Determine the (X, Y) coordinate at the center of the cell enclosing the given text.  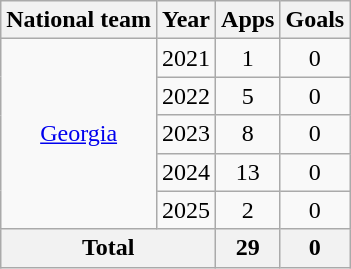
5 (248, 96)
Georgia (79, 134)
Apps (248, 20)
National team (79, 20)
2 (248, 210)
29 (248, 248)
13 (248, 172)
2023 (186, 134)
2021 (186, 58)
8 (248, 134)
2024 (186, 172)
2022 (186, 96)
Goals (315, 20)
Total (108, 248)
Year (186, 20)
1 (248, 58)
2025 (186, 210)
